Find where the given text appears and provide that cell's center as [X, Y] coordinate. 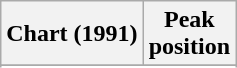
Chart (1991) [72, 34]
Peakposition [189, 34]
